Return (X, Y) of the center of cell containing provided text 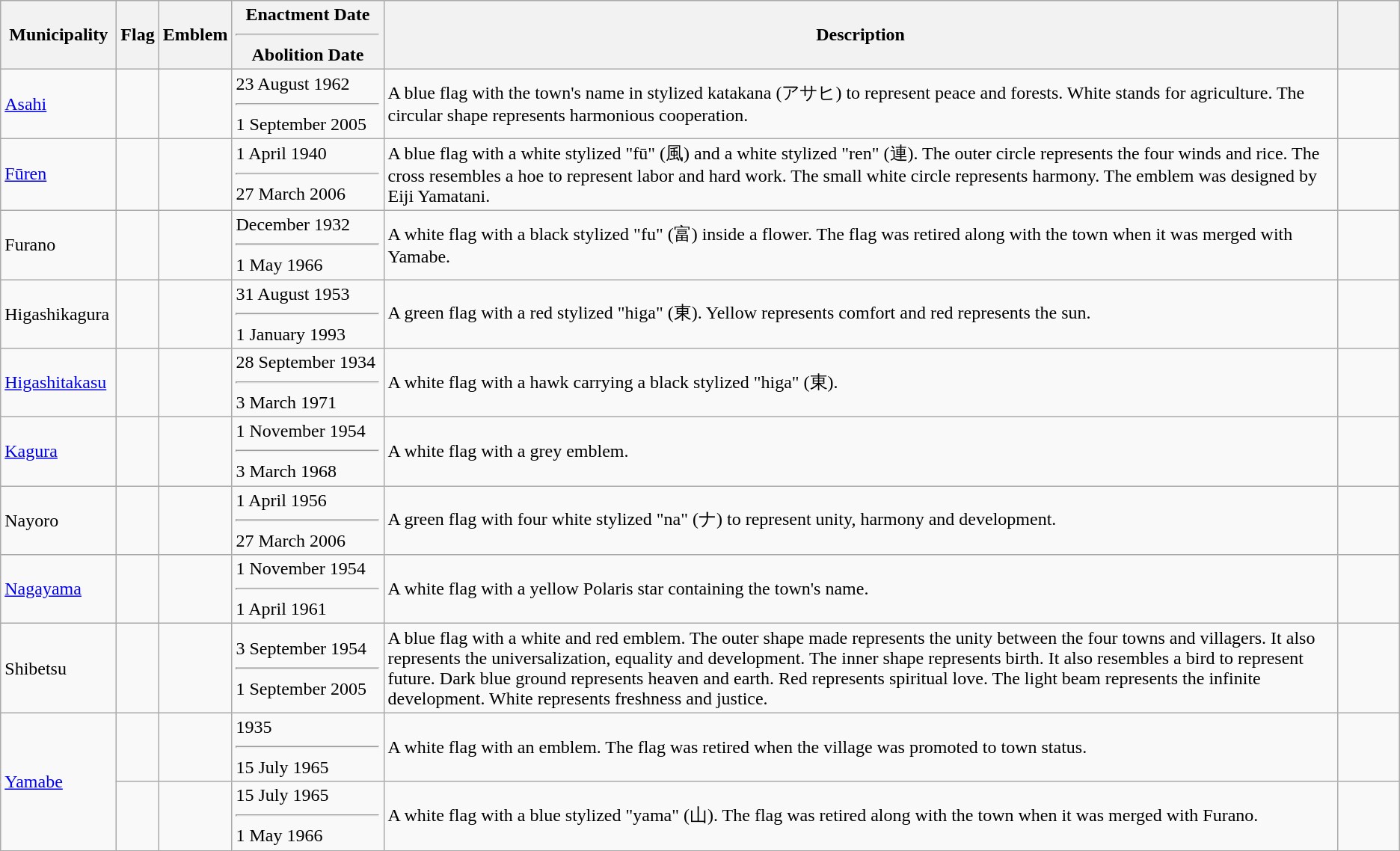
Higashikagura (58, 314)
Nayoro (58, 520)
A white flag with a yellow Polaris star containing the town's name. (860, 589)
1 November 19541 April 1961 (308, 589)
Furano (58, 245)
A green flag with four white stylized "na" (ナ) to represent unity, harmony and development. (860, 520)
1 November 19543 March 1968 (308, 452)
193515 July 1965 (308, 747)
Yamabe (58, 781)
Shibetsu (58, 669)
December 19321 May 1966 (308, 245)
Nagayama (58, 589)
A green flag with a red stylized "higa" (東). Yellow represents comfort and red represents the sun. (860, 314)
Emblem (195, 35)
1 April 194027 March 2006 (308, 175)
Higashitakasu (58, 383)
Fūren (58, 175)
A white flag with a grey emblem. (860, 452)
15 July 19651 May 1966 (308, 816)
Description (860, 35)
Enactment DateAbolition Date (308, 35)
3 September 19541 September 2005 (308, 669)
A white flag with a blue stylized "yama" (山). The flag was retired along with the town when it was merged with Furano. (860, 816)
A white flag with a black stylized "fu" (富) inside a flower. The flag was retired along with the town when it was merged with Yamabe. (860, 245)
31 August 19531 January 1993 (308, 314)
A white flag with an emblem. The flag was retired when the village was promoted to town status. (860, 747)
Asahi (58, 104)
23 August 19621 September 2005 (308, 104)
A white flag with a hawk carrying a black stylized "higa" (東). (860, 383)
Municipality (58, 35)
1 April 195627 March 2006 (308, 520)
28 September 19343 March 1971 (308, 383)
Kagura (58, 452)
Flag (138, 35)
